Find where the given text appears and provide that cell's center as [X, Y] coordinate. 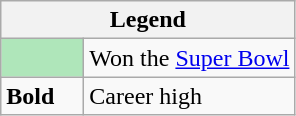
Bold [42, 96]
Career high [190, 96]
Legend [148, 20]
Won the Super Bowl [190, 58]
